From the cell containing the given text, extract its center point as (X, Y) coordinate. 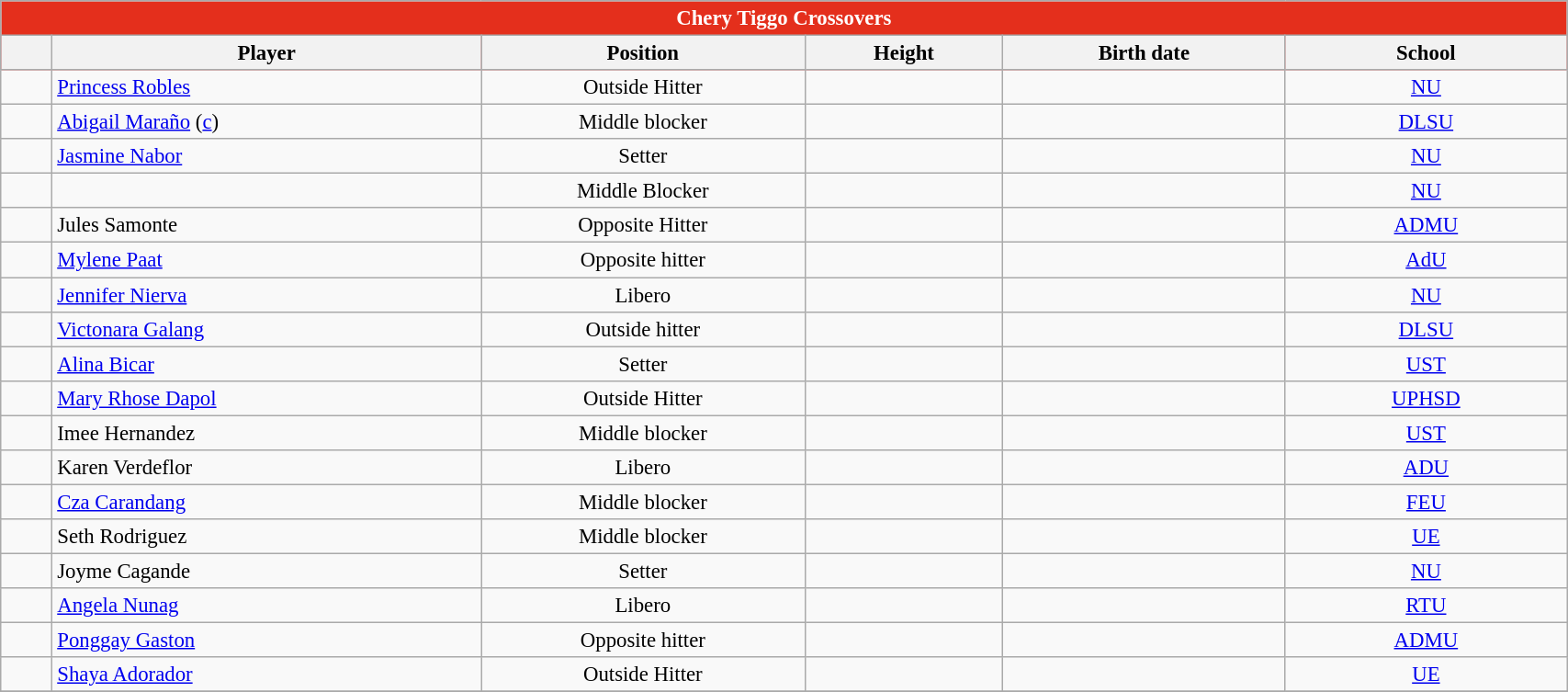
Player (266, 53)
School (1426, 53)
Chery Tiggo Crossovers (784, 18)
UPHSD (1426, 398)
AdU (1426, 260)
Height (904, 53)
RTU (1426, 606)
Mary Rhose Dapol (266, 398)
Victonara Galang (266, 329)
Karen Verdeflor (266, 468)
FEU (1426, 502)
Middle Blocker (643, 191)
Position (643, 53)
Joyme Cagande (266, 571)
Seth Rodriguez (266, 537)
Jasmine Nabor (266, 156)
Ponggay Gaston (266, 641)
Princess Robles (266, 87)
Imee Hernandez (266, 433)
Alina Bicar (266, 364)
Cza Carandang (266, 502)
ADU (1426, 468)
Jules Samonte (266, 225)
Outside hitter (643, 329)
Shaya Adorador (266, 675)
Jennifer Nierva (266, 295)
Opposite Hitter (643, 225)
Mylene Paat (266, 260)
Angela Nunag (266, 606)
Birth date (1145, 53)
Abigail Maraño (c) (266, 122)
